Extract the (x, y) coordinate from the center of the cell holding the provided text.  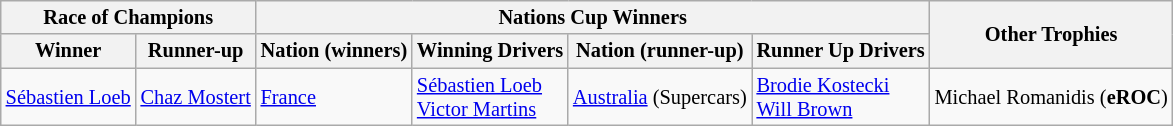
Nations Cup Winners (593, 17)
Chaz Mostert (196, 97)
Race of Champions (128, 17)
Michael Romanidis (eROC) (1052, 97)
Brodie Kostecki Will Brown (841, 97)
Other Trophies (1052, 34)
Sébastien Loeb (68, 97)
France (334, 97)
Winner (68, 51)
Winning Drivers (490, 51)
Runner-up (196, 51)
Runner Up Drivers (841, 51)
Nation (winners) (334, 51)
Sébastien Loeb Victor Martins (490, 97)
Australia (Supercars) (660, 97)
Nation (runner-up) (660, 51)
